Capture the cell that displays the provided text and extract its (x, y) central coordinate. 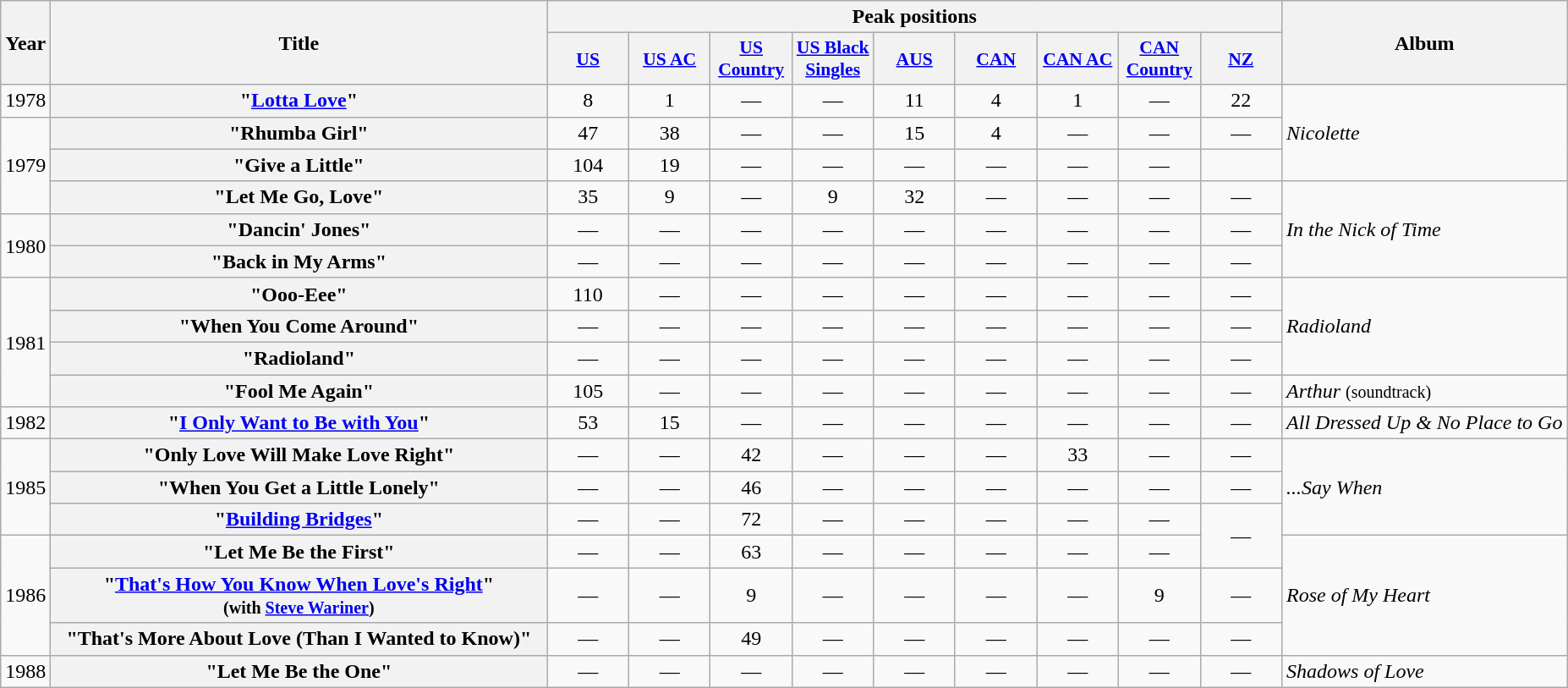
"Give a Little" (299, 165)
US Black Singles (832, 59)
11 (915, 101)
1979 (25, 165)
Album (1424, 42)
...Say When (1424, 487)
1988 (25, 671)
53 (589, 423)
Nicolette (1424, 133)
63 (751, 552)
CAN Country (1159, 59)
1981 (25, 342)
49 (751, 639)
110 (589, 294)
Arthur (soundtrack) (1424, 390)
"Dancin' Jones" (299, 229)
38 (670, 133)
"Rhumba Girl" (299, 133)
22 (1242, 101)
42 (751, 455)
"Let Me Be the One" (299, 671)
CAN AC (1077, 59)
"Lotta Love" (299, 101)
"I Only Want to Be with You" (299, 423)
"Building Bridges" (299, 520)
Rose of My Heart (1424, 596)
"That's How You Know When Love's Right"(with Steve Wariner) (299, 596)
"When You Get a Little Lonely" (299, 487)
104 (589, 165)
72 (751, 520)
33 (1077, 455)
"Let Me Go, Love" (299, 197)
1980 (25, 245)
In the Nick of Time (1424, 229)
46 (751, 487)
1985 (25, 487)
1982 (25, 423)
US AC (670, 59)
1978 (25, 101)
NZ (1242, 59)
"Ooo-Eee" (299, 294)
US Country (751, 59)
"Back in My Arms" (299, 261)
Year (25, 42)
Shadows of Love (1424, 671)
AUS (915, 59)
Title (299, 42)
US (589, 59)
19 (670, 165)
Radioland (1424, 326)
47 (589, 133)
"Only Love Will Make Love Right" (299, 455)
1986 (25, 596)
35 (589, 197)
32 (915, 197)
"Let Me Be the First" (299, 552)
"When You Come Around" (299, 326)
All Dressed Up & No Place to Go (1424, 423)
105 (589, 390)
"Fool Me Again" (299, 390)
8 (589, 101)
Peak positions (915, 17)
CAN (996, 59)
"That's More About Love (Than I Wanted to Know)" (299, 639)
"Radioland" (299, 358)
